Return (x, y) of the center of cell containing provided text 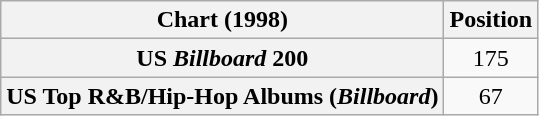
Position (491, 20)
Chart (1998) (222, 20)
US Billboard 200 (222, 58)
175 (491, 58)
67 (491, 96)
US Top R&B/Hip-Hop Albums (Billboard) (222, 96)
